Output the [X, Y] coordinate of the center of the cell containing the given text.  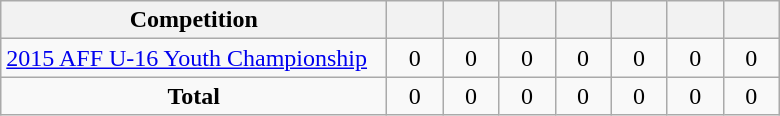
Total [194, 96]
2015 AFF U-16 Youth Championship [194, 58]
Competition [194, 20]
